Provide the (x, y) coordinate of the cell's center where the given text is located.  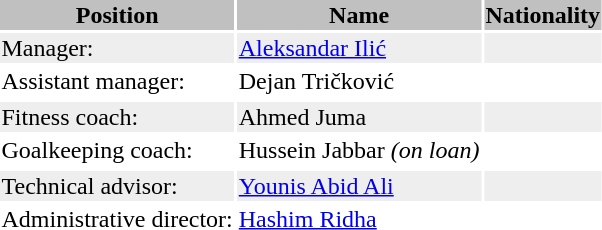
Goalkeeping coach: (117, 150)
Manager: (117, 48)
Aleksandar Ilić (359, 48)
Hussein Jabbar (on loan) (359, 150)
Position (117, 15)
Technical advisor: (117, 186)
Nationality (543, 15)
Ahmed Juma (359, 117)
Younis Abid Ali (359, 186)
Assistant manager: (117, 81)
Fitness coach: (117, 117)
Dejan Tričković (359, 81)
Name (359, 15)
